Extract the (x, y) coordinate from the center of the cell holding the provided text.  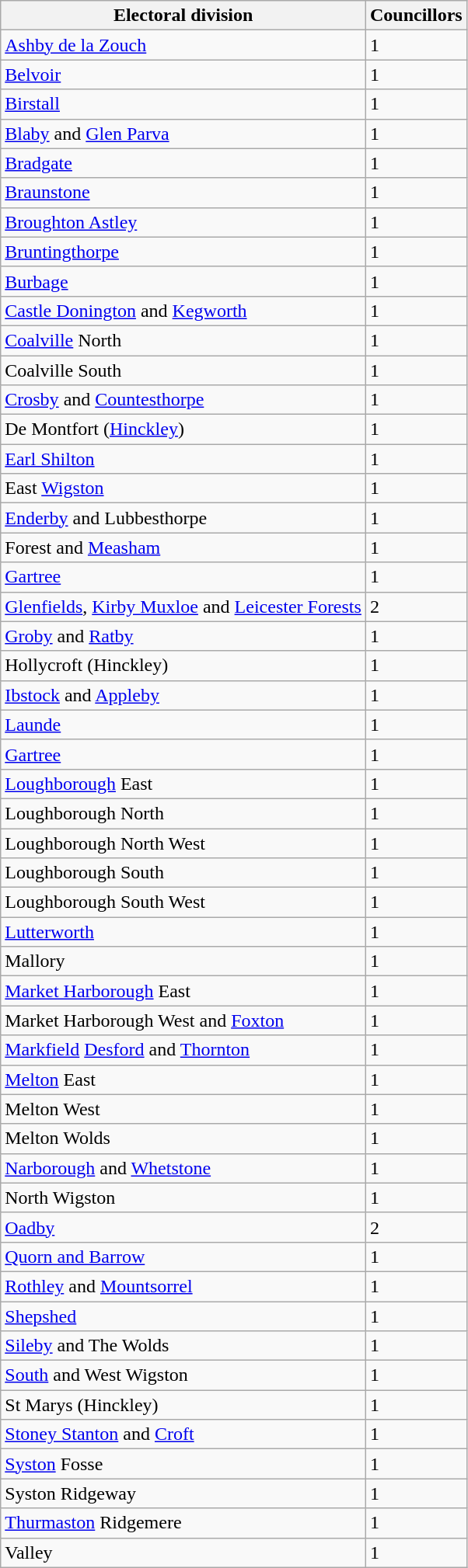
Earl Shilton (183, 459)
Councillors (416, 16)
Groby and Ratby (183, 636)
Lutterworth (183, 932)
Oadby (183, 1227)
Rothley and Mountsorrel (183, 1286)
Braunstone (183, 193)
Enderby and Lubbesthorpe (183, 518)
Syston Ridgeway (183, 1493)
Mallory (183, 961)
Market Harborough West and Foxton (183, 1020)
Loughborough South West (183, 902)
Melton Wolds (183, 1139)
Burbage (183, 281)
Belvoir (183, 75)
Launde (183, 725)
Bruntingthorpe (183, 252)
East Wigston (183, 488)
Melton West (183, 1109)
Syston Fosse (183, 1464)
Loughborough North (183, 813)
Loughborough East (183, 784)
Ibstock and Appleby (183, 695)
Market Harborough East (183, 991)
Ashby de la Zouch (183, 45)
Valley (183, 1552)
South and West Wigston (183, 1375)
Blaby and Glen Parva (183, 134)
Loughborough North West (183, 843)
Hollycroft (Hinckley) (183, 666)
Birstall (183, 104)
Loughborough South (183, 873)
Coalville North (183, 340)
Thurmaston Ridgemere (183, 1523)
North Wigston (183, 1198)
St Marys (Hinckley) (183, 1405)
De Montfort (Hinckley) (183, 429)
Narborough and Whetstone (183, 1168)
Coalville South (183, 370)
Stoney Stanton and Croft (183, 1434)
Sileby and The Wolds (183, 1346)
Melton East (183, 1080)
Quorn and Barrow (183, 1257)
Bradgate (183, 163)
Broughton Astley (183, 222)
Glenfields, Kirby Muxloe and Leicester Forests (183, 607)
Castle Donington and Kegworth (183, 311)
Electoral division (183, 16)
Markfield Desford and Thornton (183, 1050)
Shepshed (183, 1316)
Forest and Measham (183, 548)
Crosby and Countesthorpe (183, 400)
